Scan for the cell matching the given text and deliver its (x, y) coordinate at center. 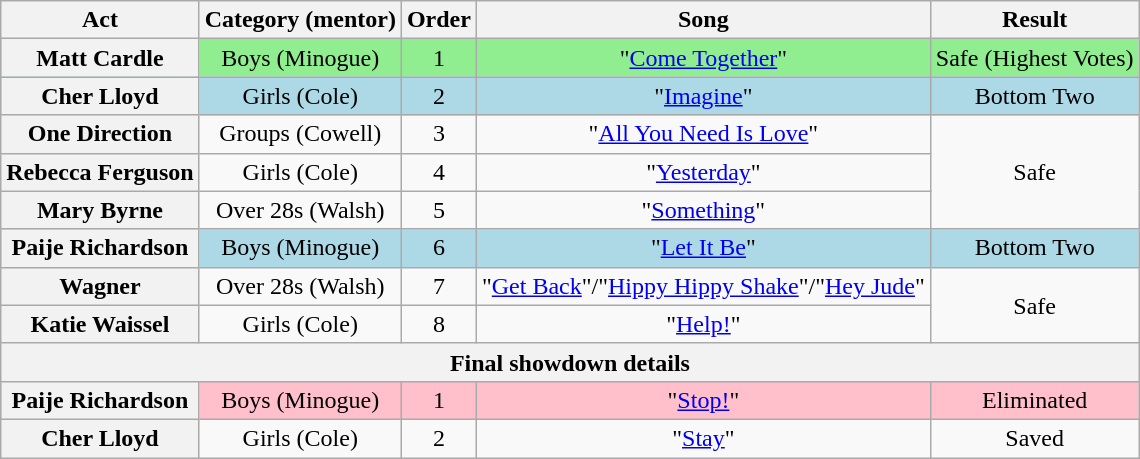
"Something" (703, 210)
Matt Cardle (100, 58)
Eliminated (1034, 400)
8 (438, 324)
Groups (Cowell) (300, 134)
"Stay" (703, 438)
"Yesterday" (703, 172)
Katie Waissel (100, 324)
Wagner (100, 286)
Rebecca Ferguson (100, 172)
"Let It Be" (703, 248)
"Get Back"/"Hippy Hippy Shake"/"Hey Jude" (703, 286)
3 (438, 134)
7 (438, 286)
4 (438, 172)
Act (100, 20)
Safe (Highest Votes) (1034, 58)
"Imagine" (703, 96)
Song (703, 20)
5 (438, 210)
"Come Together" (703, 58)
"All You Need Is Love" (703, 134)
Final showdown details (570, 362)
Mary Byrne (100, 210)
Result (1034, 20)
Order (438, 20)
Saved (1034, 438)
"Stop!" (703, 400)
6 (438, 248)
Category (mentor) (300, 20)
One Direction (100, 134)
"Help!" (703, 324)
